Find where the given text appears and provide that cell's center as [x, y] coordinate. 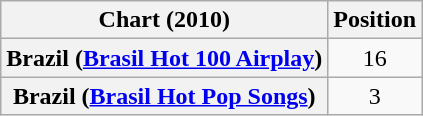
Chart (2010) [164, 20]
16 [375, 58]
Brazil (Brasil Hot Pop Songs) [164, 96]
Brazil (Brasil Hot 100 Airplay) [164, 58]
Position [375, 20]
3 [375, 96]
